Provide the (x, y) coordinate of the cell's center where the given text is located.  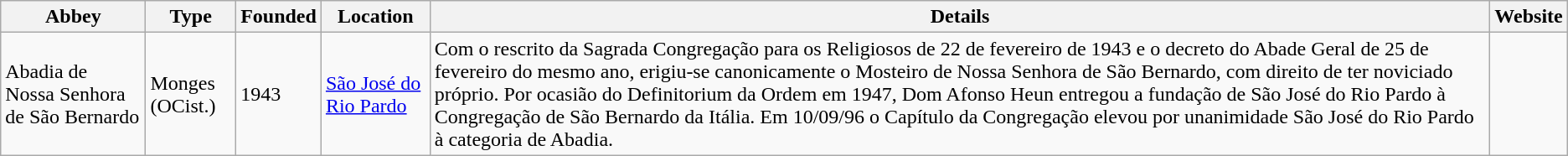
Type (191, 17)
Founded (279, 17)
1943 (279, 94)
Location (375, 17)
Abbey (74, 17)
São José do Rio Pardo (375, 94)
Website (1529, 17)
Abadia de Nossa Senhora de São Bernardo (74, 94)
Details (960, 17)
Monges (OCist.) (191, 94)
